Detect which cell encompasses the target text, then output its (X, Y) center coordinate. 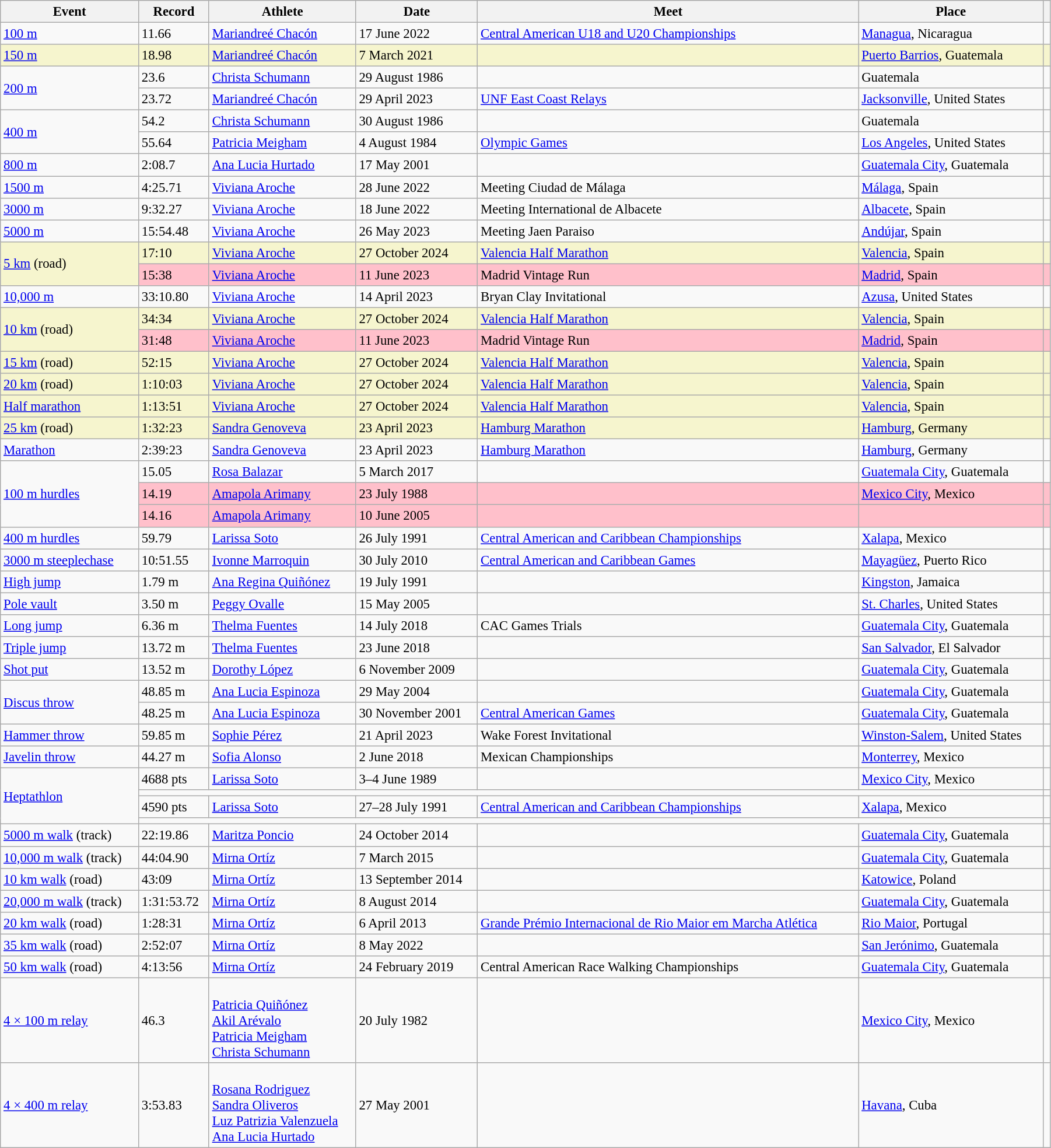
Half marathon (70, 407)
3.50 m (174, 604)
400 m (70, 132)
800 m (70, 165)
Central American Race Walking Championships (668, 967)
Ana Lucia Hurtado (282, 165)
15:54.48 (174, 231)
6 November 2009 (416, 670)
CAC Games Trials (668, 626)
Meeting International de Albacete (668, 209)
Rosana RodriguezSandra OliverosLuz Patrizia ValenzuelaAna Lucia Hurtado (282, 1105)
9:32.27 (174, 209)
2:39:23 (174, 450)
4688 pts (174, 779)
10 km walk (road) (70, 879)
14.19 (174, 494)
Central American Games (668, 713)
54.2 (174, 121)
Marathon (70, 450)
14.16 (174, 516)
Winston-Salem, United States (951, 736)
Kingston, Jamaica (951, 582)
4 August 1984 (416, 143)
Peggy Ovalle (282, 604)
Triple jump (70, 647)
Event (70, 12)
2 June 2018 (416, 757)
22:19.86 (174, 835)
Central American and Caribbean Games (668, 560)
25 km (road) (70, 428)
3000 m (70, 209)
17 May 2001 (416, 165)
Record (174, 12)
18.98 (174, 55)
15 May 2005 (416, 604)
St. Charles, United States (951, 604)
3:53.83 (174, 1105)
UNF East Coast Relays (668, 99)
1:10:03 (174, 384)
14 April 2023 (416, 297)
10,000 m walk (track) (70, 857)
Pole vault (70, 604)
5 March 2017 (416, 472)
Dorothy López (282, 670)
Athlete (282, 12)
Patricia Meigham (282, 143)
Place (951, 12)
44.27 m (174, 757)
Heptathlon (70, 796)
8 May 2022 (416, 945)
23 July 1988 (416, 494)
7 March 2021 (416, 55)
17:10 (174, 253)
6 April 2013 (416, 923)
20,000 m walk (track) (70, 901)
Discus throw (70, 702)
4:13:56 (174, 967)
Monterrey, Mexico (951, 757)
10,000 m (70, 297)
1500 m (70, 187)
11.66 (174, 34)
27 May 2001 (416, 1105)
4590 pts (174, 807)
1:28:31 (174, 923)
6.36 m (174, 626)
High jump (70, 582)
Rosa Balazar (282, 472)
Grande Prémio Internacional de Rio Maior em Marcha Atlética (668, 923)
4 × 100 m relay (70, 1020)
Olympic Games (668, 143)
26 July 1991 (416, 538)
Jacksonville, United States (951, 99)
20 July 1982 (416, 1020)
San Salvador, El Salvador (951, 647)
Rio Maior, Portugal (951, 923)
30 November 2001 (416, 713)
50 km walk (road) (70, 967)
Sofia Alonso (282, 757)
Mexican Championships (668, 757)
2:08.7 (174, 165)
19 July 1991 (416, 582)
8 August 2014 (416, 901)
29 April 2023 (416, 99)
4 × 400 m relay (70, 1105)
28 June 2022 (416, 187)
14 July 2018 (416, 626)
13.52 m (174, 670)
48.25 m (174, 713)
Javelin throw (70, 757)
Albacete, Spain (951, 209)
10 km (road) (70, 329)
2:52:07 (174, 945)
27–28 July 1991 (416, 807)
100 m (70, 34)
Mayagüez, Puerto Rico (951, 560)
1:31:53.72 (174, 901)
Sophie Pérez (282, 736)
23.6 (174, 78)
1.79 m (174, 582)
52:15 (174, 362)
21 April 2023 (416, 736)
3–4 June 1989 (416, 779)
Puerto Barrios, Guatemala (951, 55)
15.05 (174, 472)
46.3 (174, 1020)
3000 m steeplechase (70, 560)
Havana, Cuba (951, 1105)
20 km walk (road) (70, 923)
San Jerónimo, Guatemala (951, 945)
Shot put (70, 670)
Málaga, Spain (951, 187)
29 May 2004 (416, 691)
Meeting Ciudad de Málaga (668, 187)
43:09 (174, 879)
5000 m walk (track) (70, 835)
34:34 (174, 318)
4:25.71 (174, 187)
44:04.90 (174, 857)
26 May 2023 (416, 231)
150 m (70, 55)
13 September 2014 (416, 879)
200 m (70, 89)
Ivonne Marroquin (282, 560)
55.64 (174, 143)
1:13:51 (174, 407)
7 March 2015 (416, 857)
15:38 (174, 275)
Wake Forest Invitational (668, 736)
24 October 2014 (416, 835)
10 June 2005 (416, 516)
Azusa, United States (951, 297)
17 June 2022 (416, 34)
31:48 (174, 341)
Katowice, Poland (951, 879)
Ana Regina Quiñónez (282, 582)
35 km walk (road) (70, 945)
15 km (road) (70, 362)
48.85 m (174, 691)
5000 m (70, 231)
Patricia QuiñónezAkil ArévaloPatricia MeighamChrista Schumann (282, 1020)
1:32:23 (174, 428)
Andújar, Spain (951, 231)
400 m hurdles (70, 538)
100 m hurdles (70, 494)
20 km (road) (70, 384)
59.79 (174, 538)
30 July 2010 (416, 560)
5 km (road) (70, 264)
23.72 (174, 99)
29 August 1986 (416, 78)
59.85 m (174, 736)
Maritza Poncio (282, 835)
Central American U18 and U20 Championships (668, 34)
Hammer throw (70, 736)
Managua, Nicaragua (951, 34)
Meet (668, 12)
23 June 2018 (416, 647)
18 June 2022 (416, 209)
33:10.80 (174, 297)
24 February 2019 (416, 967)
Bryan Clay Invitational (668, 297)
13.72 m (174, 647)
Date (416, 12)
10:51.55 (174, 560)
Long jump (70, 626)
Los Angeles, United States (951, 143)
Meeting Jaen Paraiso (668, 231)
30 August 1986 (416, 121)
